Identify which cell holds the provided text, then report its [X, Y] central coordinate. 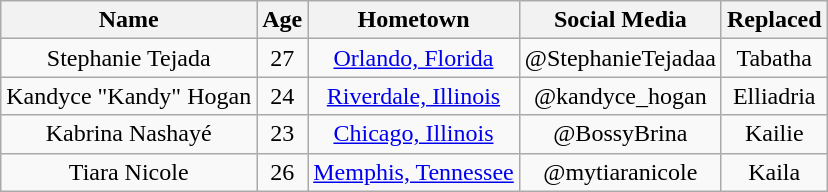
24 [282, 96]
23 [282, 134]
Orlando, Florida [414, 58]
Replaced [774, 20]
Chicago, Illinois [414, 134]
@kandyce_hogan [620, 96]
Tabatha [774, 58]
Hometown [414, 20]
Riverdale, Illinois [414, 96]
@BossyBrina [620, 134]
26 [282, 172]
Kandyce "Kandy" Hogan [129, 96]
Elliadria [774, 96]
Name [129, 20]
Kabrina Nashayé [129, 134]
Kaila [774, 172]
Tiara Nicole [129, 172]
@StephanieTejadaa [620, 58]
Age [282, 20]
Memphis, Tennessee [414, 172]
Kailie [774, 134]
@mytiaranicole [620, 172]
Social Media [620, 20]
Stephanie Tejada [129, 58]
27 [282, 58]
